Output the [x, y] coordinate of the center of the cell containing the given text.  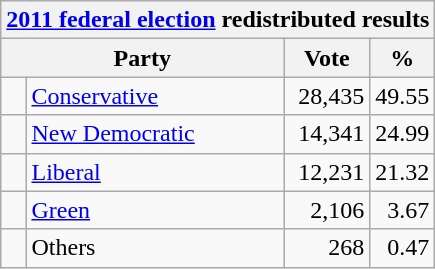
268 [327, 248]
0.47 [402, 248]
2011 federal election redistributed results [218, 20]
Green [155, 210]
Vote [327, 58]
Party [142, 58]
12,231 [327, 172]
3.67 [402, 210]
New Democratic [155, 134]
2,106 [327, 210]
Others [155, 248]
24.99 [402, 134]
Liberal [155, 172]
49.55 [402, 96]
14,341 [327, 134]
Conservative [155, 96]
28,435 [327, 96]
21.32 [402, 172]
% [402, 58]
